Pinpoint the cell where the given text exists, returning its [x, y] midpoint coordinate. 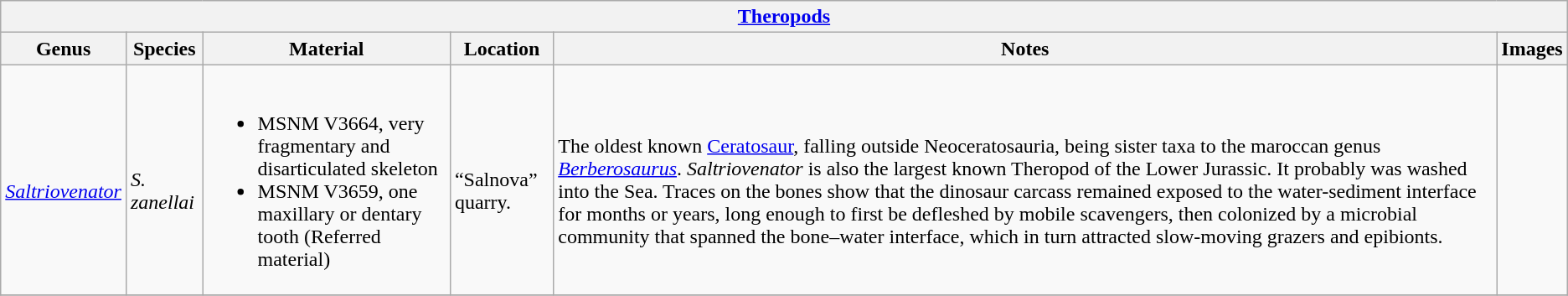
S. zanellai [164, 179]
Location [501, 49]
MSNM V3664, very fragmentary and disarticulated skeletonMSNM V3659, one maxillary or dentary tooth (Referred material) [327, 179]
Genus [64, 49]
“Salnova” quarry. [501, 179]
Species [164, 49]
Material [327, 49]
Saltriovenator [64, 179]
Images [1532, 49]
Notes [1025, 49]
Theropods [784, 17]
